Find where the given text appears and provide that cell's center as (X, Y) coordinate. 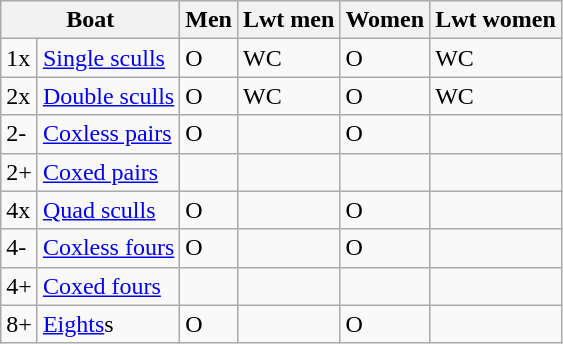
1x (20, 58)
4+ (20, 286)
Single sculls (108, 58)
2x (20, 96)
4x (20, 210)
Boat (90, 20)
8+ (20, 324)
Quad sculls (108, 210)
Eightss (108, 324)
Coxless fours (108, 248)
4- (20, 248)
Lwt men (288, 20)
Coxed fours (108, 286)
Women (385, 20)
Coxless pairs (108, 134)
2- (20, 134)
Lwt women (496, 20)
Coxed pairs (108, 172)
Men (209, 20)
2+ (20, 172)
Double sculls (108, 96)
